Identify which cell holds the provided text, then report its [x, y] central coordinate. 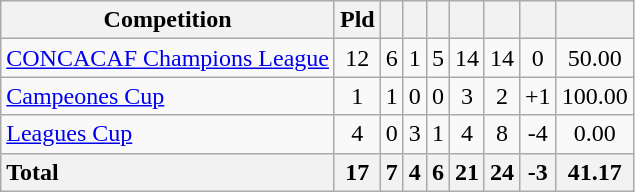
0.00 [594, 134]
2 [502, 96]
Competition [168, 20]
-4 [538, 134]
100.00 [594, 96]
CONCACAF Champions League [168, 58]
Pld [357, 20]
7 [392, 172]
12 [357, 58]
-3 [538, 172]
+1 [538, 96]
Total [168, 172]
41.17 [594, 172]
24 [502, 172]
Leagues Cup [168, 134]
Campeones Cup [168, 96]
21 [466, 172]
17 [357, 172]
5 [438, 58]
8 [502, 134]
50.00 [594, 58]
